Capture the cell that displays the provided text and extract its (X, Y) central coordinate. 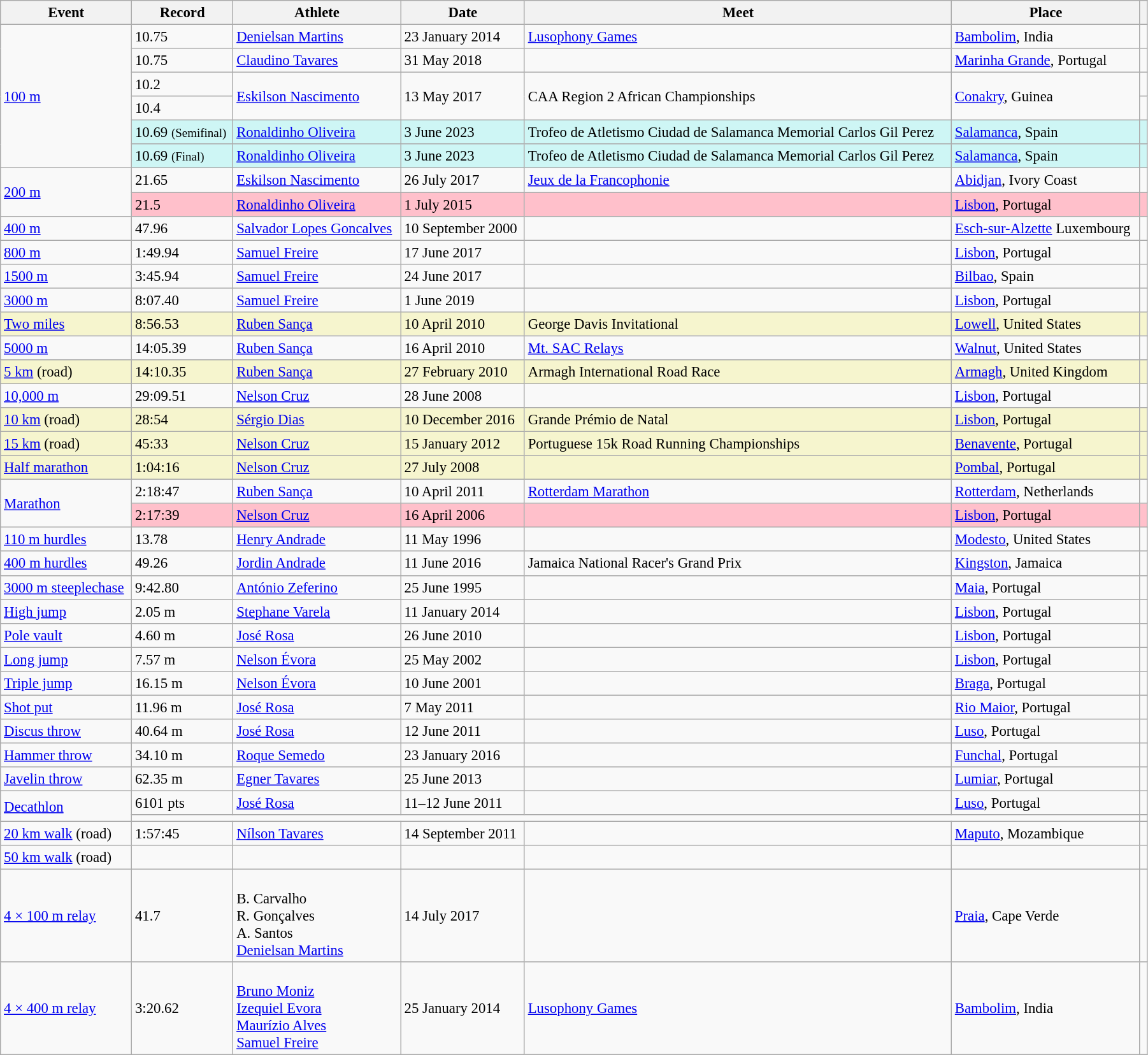
Denielsan Martins (317, 37)
Place (1046, 13)
10 September 2000 (463, 228)
Record (182, 13)
Lowell, United States (1046, 324)
Decathlon (66, 807)
1500 m (66, 276)
António Zeferino (317, 587)
31 May 2018 (463, 61)
3:45.94 (182, 276)
Stephane Varela (317, 612)
5000 m (66, 348)
Pombal, Portugal (1046, 468)
Walnut, United States (1046, 348)
Marathon (66, 503)
11–12 June 2011 (463, 803)
Event (66, 13)
25 January 2014 (463, 1008)
Modesto, United States (1046, 540)
13.78 (182, 540)
62.35 m (182, 779)
27 July 2008 (463, 468)
Salvador Lopes Goncalves (317, 228)
400 m (66, 228)
Egner Tavares (317, 779)
17 June 2017 (463, 252)
25 May 2002 (463, 659)
Hammer throw (66, 755)
Claudino Tavares (317, 61)
Mt. SAC Relays (738, 348)
2:18:47 (182, 492)
28:54 (182, 420)
23 January 2014 (463, 37)
3000 m steeplechase (66, 587)
11 January 2014 (463, 612)
Two miles (66, 324)
14:10.35 (182, 372)
29:09.51 (182, 396)
7.57 m (182, 659)
34.10 m (182, 755)
Maputo, Mozambique (1046, 834)
4 × 400 m relay (66, 1008)
16 April 2010 (463, 348)
Maia, Portugal (1046, 587)
Marinha Grande, Portugal (1046, 61)
16.15 m (182, 684)
10 April 2011 (463, 492)
1:49.94 (182, 252)
Javelin throw (66, 779)
400 m hurdles (66, 564)
1:04:16 (182, 468)
1 July 2015 (463, 205)
B. CarvalhoR. GonçalvesA. SantosDenielsan Martins (317, 916)
21.65 (182, 180)
Abidjan, Ivory Coast (1046, 180)
13 May 2017 (463, 97)
Grande Prémio de Natal (738, 420)
Half marathon (66, 468)
14 September 2011 (463, 834)
CAA Region 2 African Championships (738, 97)
16 April 2006 (463, 515)
7 May 2011 (463, 707)
26 July 2017 (463, 180)
Meet (738, 13)
5 km (road) (66, 372)
Nílson Tavares (317, 834)
26 June 2010 (463, 635)
10 km (road) (66, 420)
10.2 (182, 85)
Portuguese 15k Road Running Championships (738, 444)
Date (463, 13)
21.5 (182, 205)
Braga, Portugal (1046, 684)
Henry Andrade (317, 540)
11 June 2016 (463, 564)
Kingston, Jamaica (1046, 564)
Lumiar, Portugal (1046, 779)
27 February 2010 (463, 372)
9:42.80 (182, 587)
110 m hurdles (66, 540)
8:07.40 (182, 300)
8:56.53 (182, 324)
25 June 2013 (463, 779)
28 June 2008 (463, 396)
3000 m (66, 300)
Jordin Andrade (317, 564)
14:05.39 (182, 348)
4.60 m (182, 635)
15 km (road) (66, 444)
Roque Semedo (317, 755)
Armagh International Road Race (738, 372)
Benavente, Portugal (1046, 444)
800 m (66, 252)
Armagh, United Kingdom (1046, 372)
Discus throw (66, 731)
Jamaica National Racer's Grand Prix (738, 564)
Bilbao, Spain (1046, 276)
Sérgio Dias (317, 420)
2.05 m (182, 612)
10.4 (182, 108)
1:57:45 (182, 834)
Rotterdam Marathon (738, 492)
Praia, Cape Verde (1046, 916)
4 × 100 m relay (66, 916)
24 June 2017 (463, 276)
10 June 2001 (463, 684)
Athlete (317, 13)
Bruno MonizIzequiel EvoraMaurízio AlvesSamuel Freire (317, 1008)
10.69 (Final) (182, 156)
11 May 1996 (463, 540)
50 km walk (road) (66, 858)
25 June 1995 (463, 587)
45:33 (182, 444)
12 June 2011 (463, 731)
Jeux de la Francophonie (738, 180)
41.7 (182, 916)
40.64 m (182, 731)
6101 pts (182, 803)
10.69 (Semifinal) (182, 133)
14 July 2017 (463, 916)
20 km walk (road) (66, 834)
Long jump (66, 659)
Conakry, Guinea (1046, 97)
100 m (66, 97)
1 June 2019 (463, 300)
11.96 m (182, 707)
3:20.62 (182, 1008)
15 January 2012 (463, 444)
George Davis Invitational (738, 324)
Rio Maior, Portugal (1046, 707)
Triple jump (66, 684)
47.96 (182, 228)
Pole vault (66, 635)
Funchal, Portugal (1046, 755)
23 January 2016 (463, 755)
49.26 (182, 564)
10 December 2016 (463, 420)
2:17:39 (182, 515)
Shot put (66, 707)
Esch-sur-Alzette Luxembourg (1046, 228)
Rotterdam, Netherlands (1046, 492)
200 m (66, 192)
High jump (66, 612)
10,000 m (66, 396)
10 April 2010 (463, 324)
